Provide the (X, Y) coordinate of the cell's center where the given text is located.  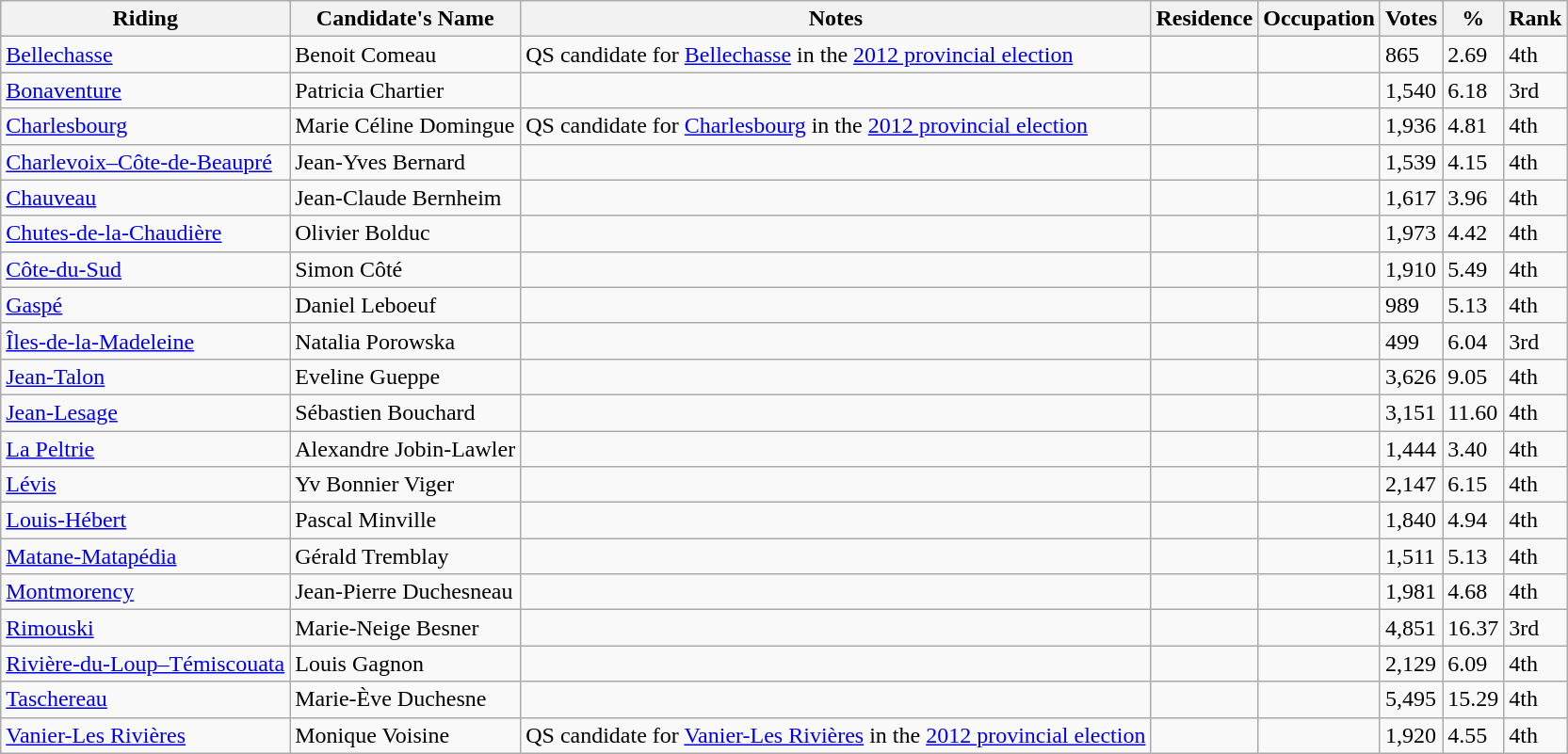
2,147 (1411, 485)
Votes (1411, 19)
Eveline Gueppe (405, 377)
4,851 (1411, 628)
9.05 (1473, 377)
1,444 (1411, 449)
1,973 (1411, 233)
Charlevoix–Côte-de-Beaupré (145, 162)
Pascal Minville (405, 521)
2.69 (1473, 55)
Jean-Claude Bernheim (405, 198)
Residence (1204, 19)
5,495 (1411, 699)
4.94 (1473, 521)
1,840 (1411, 521)
4.55 (1473, 735)
Îles-de-la-Madeleine (145, 341)
Sébastien Bouchard (405, 412)
Jean-Yves Bernard (405, 162)
6.15 (1473, 485)
3,626 (1411, 377)
15.29 (1473, 699)
6.18 (1473, 90)
11.60 (1473, 412)
Vanier-Les Rivières (145, 735)
Daniel Leboeuf (405, 305)
3,151 (1411, 412)
1,910 (1411, 269)
Alexandre Jobin-Lawler (405, 449)
Marie Céline Domingue (405, 126)
865 (1411, 55)
Simon Côté (405, 269)
Rank (1535, 19)
4.68 (1473, 592)
Monique Voisine (405, 735)
QS candidate for Bellechasse in the 2012 provincial election (836, 55)
QS candidate for Charlesbourg in the 2012 provincial election (836, 126)
Natalia Porowska (405, 341)
Rimouski (145, 628)
6.09 (1473, 664)
Louis Gagnon (405, 664)
Louis-Hébert (145, 521)
2,129 (1411, 664)
Bonaventure (145, 90)
4.42 (1473, 233)
Marie-Ève Duchesne (405, 699)
Benoit Comeau (405, 55)
989 (1411, 305)
1,511 (1411, 556)
Yv Bonnier Viger (405, 485)
Montmorency (145, 592)
1,920 (1411, 735)
4.15 (1473, 162)
Olivier Bolduc (405, 233)
Occupation (1319, 19)
Candidate's Name (405, 19)
1,539 (1411, 162)
4.81 (1473, 126)
Notes (836, 19)
Gérald Tremblay (405, 556)
Côte-du-Sud (145, 269)
Bellechasse (145, 55)
QS candidate for Vanier-Les Rivières in the 2012 provincial election (836, 735)
Matane-Matapédia (145, 556)
Chutes-de-la-Chaudière (145, 233)
% (1473, 19)
Jean-Pierre Duchesneau (405, 592)
Patricia Chartier (405, 90)
La Peltrie (145, 449)
Gaspé (145, 305)
Riding (145, 19)
Rivière-du-Loup–Témiscouata (145, 664)
Taschereau (145, 699)
5.49 (1473, 269)
1,981 (1411, 592)
1,540 (1411, 90)
Lévis (145, 485)
Marie-Neige Besner (405, 628)
3.40 (1473, 449)
3.96 (1473, 198)
499 (1411, 341)
6.04 (1473, 341)
Chauveau (145, 198)
Charlesbourg (145, 126)
Jean-Lesage (145, 412)
1,936 (1411, 126)
Jean-Talon (145, 377)
1,617 (1411, 198)
16.37 (1473, 628)
